Output the [x, y] coordinate of the center of the cell containing the given text.  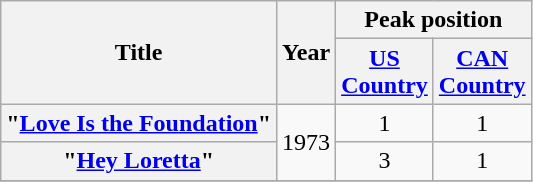
USCountry [385, 72]
Year [306, 52]
Peak position [434, 20]
"Love Is the Foundation" [139, 123]
CANCountry [482, 72]
3 [385, 161]
"Hey Loretta" [139, 161]
1973 [306, 142]
Title [139, 52]
